Return (x, y) of the center of cell containing provided text 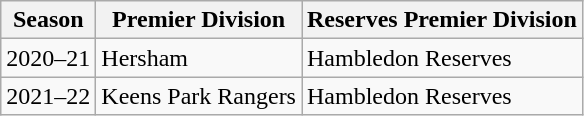
2021–22 (48, 96)
Season (48, 20)
Premier Division (199, 20)
Hersham (199, 58)
Keens Park Rangers (199, 96)
Reserves Premier Division (442, 20)
2020–21 (48, 58)
